Pinpoint the cell where the given text exists, returning its (X, Y) midpoint coordinate. 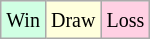
Draw (72, 20)
Win (24, 20)
Loss (126, 20)
